From the cell containing the given text, extract its center point as (X, Y) coordinate. 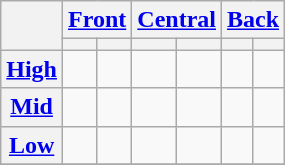
Mid (32, 107)
High (32, 69)
Front (98, 20)
Central (177, 20)
Back (254, 20)
Low (32, 145)
